Search for the cell housing the specified text and yield its [X, Y] center coordinate. 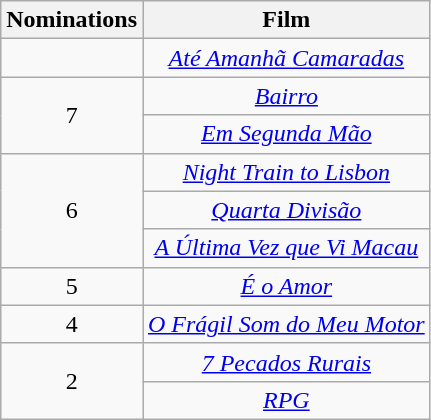
Night Train to Lisbon [286, 172]
RPG [286, 400]
Em Segunda Mão [286, 134]
Até Amanhã Camaradas [286, 58]
O Frágil Som do Meu Motor [286, 324]
Nominations [72, 20]
5 [72, 286]
A Última Vez que Vi Macau [286, 248]
É o Amor [286, 286]
7 Pecados Rurais [286, 362]
6 [72, 210]
4 [72, 324]
7 [72, 115]
Bairro [286, 96]
Quarta Divisão [286, 210]
2 [72, 381]
Film [286, 20]
